Provide the (x, y) coordinate of the cell's center where the given text is located.  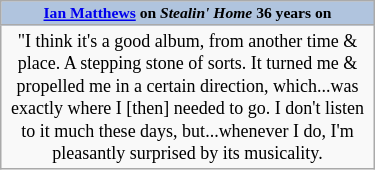
Ian Matthews on Stealin' Home 36 years on (188, 13)
